Find where the given text appears and provide that cell's center as (X, Y) coordinate. 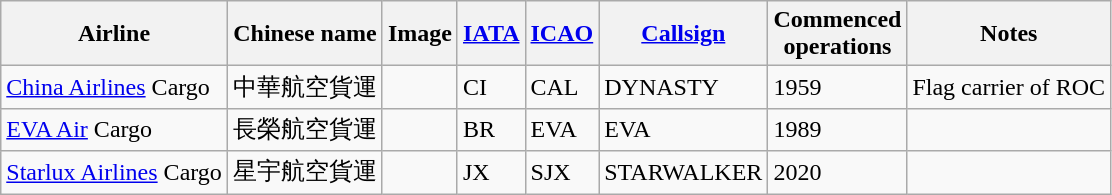
BR (491, 130)
IATA (491, 34)
1989 (838, 130)
ICAO (562, 34)
CI (491, 88)
JX (491, 172)
Chinese name (304, 34)
Callsign (684, 34)
China Airlines Cargo (114, 88)
SJX (562, 172)
Flag carrier of ROC (1009, 88)
Airline (114, 34)
STARWALKER (684, 172)
Notes (1009, 34)
Commenced operations (838, 34)
1959 (838, 88)
中華航空貨運 (304, 88)
2020 (838, 172)
長榮航空貨運 (304, 130)
EVA Air Cargo (114, 130)
CAL (562, 88)
Image (420, 34)
星宇航空貨運 (304, 172)
Starlux Airlines Cargo (114, 172)
DYNASTY (684, 88)
